Pinpoint the cell where the given text exists, returning its [x, y] midpoint coordinate. 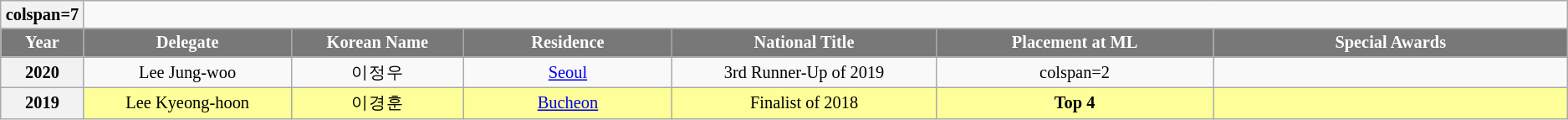
Finalist of 2018 [804, 102]
이경훈 [377, 102]
Korean Name [377, 43]
Top 4 [1075, 102]
National Title [804, 43]
3rd Runner-Up of 2019 [804, 72]
2020 [42, 72]
Placement at ML [1075, 43]
colspan=7 [42, 14]
Year [42, 43]
2019 [42, 102]
Bucheon [567, 102]
Lee Kyeong-hoon [187, 102]
Residence [567, 43]
이정우 [377, 72]
Delegate [187, 43]
Lee Jung-woo [187, 72]
colspan=2 [1075, 72]
Seoul [567, 72]
Special Awards [1391, 43]
